Detect which cell encompasses the target text, then output its [x, y] center coordinate. 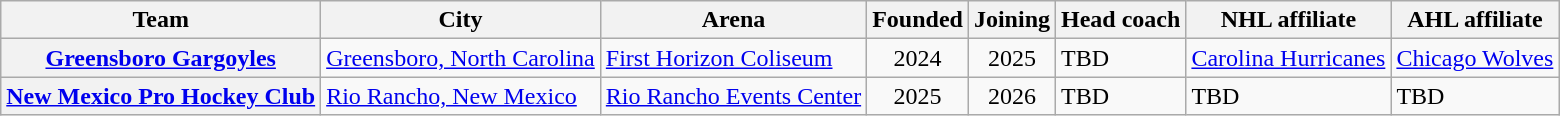
NHL affiliate [1288, 20]
Greensboro, North Carolina [461, 58]
Joining [1012, 20]
Founded [918, 20]
Greensboro Gargoyles [161, 58]
Team [161, 20]
Rio Rancho Events Center [733, 96]
2026 [1012, 96]
Arena [733, 20]
City [461, 20]
New Mexico Pro Hockey Club [161, 96]
Rio Rancho, New Mexico [461, 96]
Head coach [1121, 20]
Carolina Hurricanes [1288, 58]
AHL affiliate [1475, 20]
Chicago Wolves [1475, 58]
2024 [918, 58]
First Horizon Coliseum [733, 58]
